Determine the (x, y) coordinate at the center of the cell enclosing the given text.  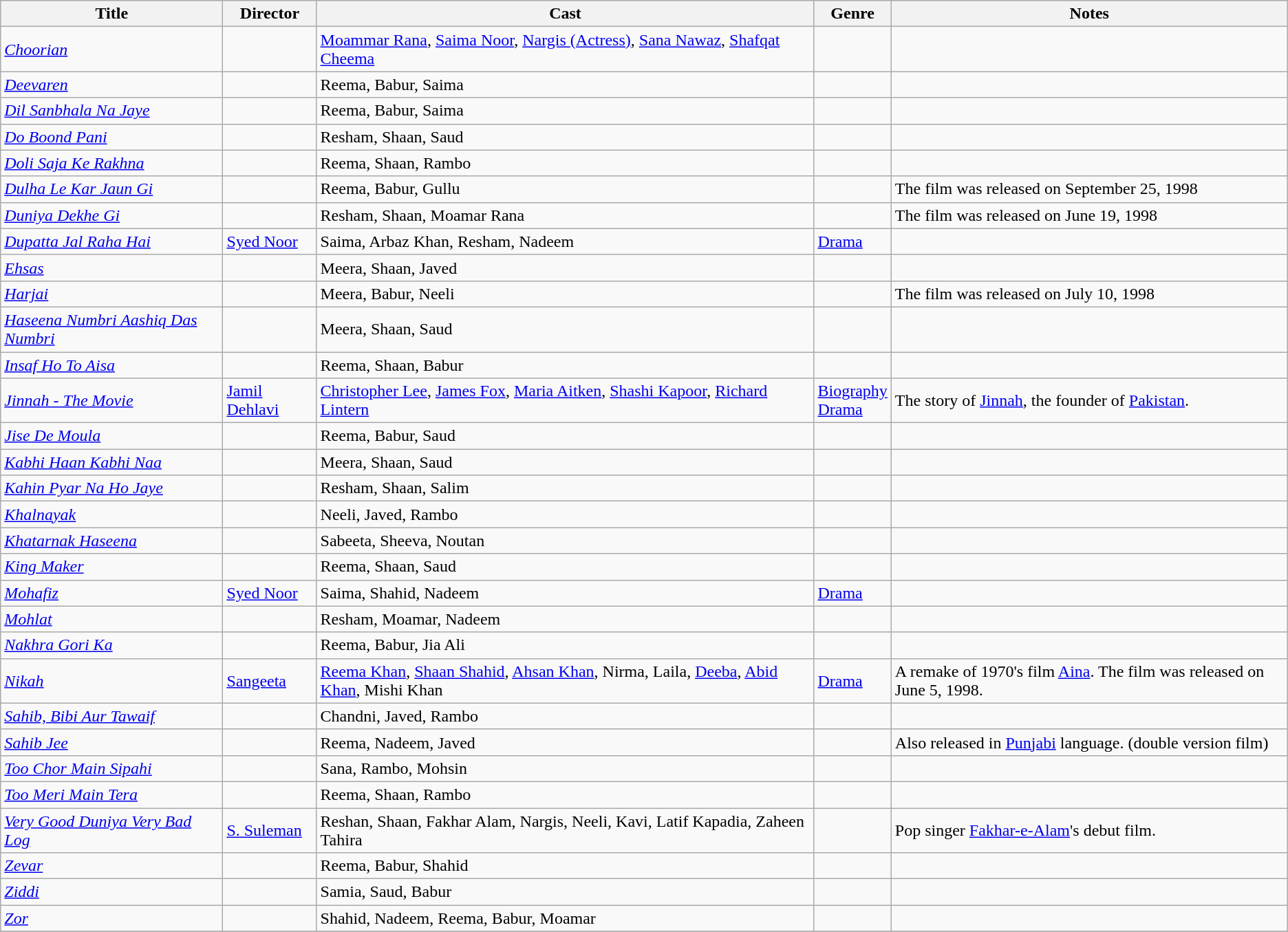
Resham, Shaan, Salim (566, 488)
Pop singer Fakhar-e-Alam's debut film. (1089, 830)
Kahin Pyar Na Ho Jaye (111, 488)
Jamil Dehlavi (270, 400)
Resham, Shaan, Moamar Rana (566, 215)
Dupatta Jal Raha Hai (111, 241)
Do Boond Pani (111, 137)
Nikah (111, 681)
Christopher Lee, James Fox, Maria Aitken, Shashi Kapoor, Richard Lintern (566, 400)
A remake of 1970's film Aina. The film was released on June 5, 1998. (1089, 681)
Zor (111, 918)
The story of Jinnah, the founder of Pakistan. (1089, 400)
Meera, Shaan, Javed (566, 268)
Haseena Numbri Aashiq Das Numbri (111, 329)
Dil Sanbhala Na Jaye (111, 111)
Resham, Shaan, Saud (566, 137)
Ehsas (111, 268)
Too Meri Main Tera (111, 794)
Doli Saja Ke Rakhna (111, 163)
Too Chor Main Sipahi (111, 768)
Mohlat (111, 619)
Meera, Babur, Neeli (566, 294)
Director (270, 14)
Reema, Babur, Gullu (566, 189)
Notes (1089, 14)
Ziddi (111, 892)
Sangeeta (270, 681)
Duniya Dekhe Gi (111, 215)
Deevaren (111, 85)
Neeli, Javed, Rambo (566, 514)
Cast (566, 14)
Reema, Shaan, Saud (566, 567)
Zevar (111, 866)
Jise De Moula (111, 436)
Moammar Rana, Saima Noor, Nargis (Actress), Sana Nawaz, Shafqat Cheema (566, 50)
The film was released on June 19, 1998 (1089, 215)
The film was released on July 10, 1998 (1089, 294)
Reema, Babur, Jia Ali (566, 645)
Kabhi Haan Kabhi Naa (111, 462)
Samia, Saud, Babur (566, 892)
Sana, Rambo, Mohsin (566, 768)
Title (111, 14)
Reema Khan, Shaan Shahid, Ahsan Khan, Nirma, Laila, Deeba, Abid Khan, Mishi Khan (566, 681)
Resham, Moamar, Nadeem (566, 619)
Sahib Jee (111, 742)
Dulha Le Kar Jaun Gi (111, 189)
Genre (852, 14)
Choorian (111, 50)
S. Suleman (270, 830)
Insaf Ho To Aisa (111, 365)
Sahib, Bibi Aur Tawaif (111, 716)
Reema, Babur, Shahid (566, 866)
King Maker (111, 567)
Harjai (111, 294)
The film was released on September 25, 1998 (1089, 189)
Nakhra Gori Ka (111, 645)
Khatarnak Haseena (111, 541)
Khalnayak (111, 514)
Mohafiz (111, 593)
Shahid, Nadeem, Reema, Babur, Moamar (566, 918)
Saima, Arbaz Khan, Resham, Nadeem (566, 241)
Biography Drama (852, 400)
Reema, Nadeem, Javed (566, 742)
Reema, Shaan, Babur (566, 365)
Also released in Punjabi language. (double version film) (1089, 742)
Reema, Babur, Saud (566, 436)
Reshan, Shaan, Fakhar Alam, Nargis, Neeli, Kavi, Latif Kapadia, Zaheen Tahira (566, 830)
Chandni, Javed, Rambo (566, 716)
Jinnah - The Movie (111, 400)
Very Good Duniya Very Bad Log (111, 830)
Sabeeta, Sheeva, Noutan (566, 541)
Saima, Shahid, Nadeem (566, 593)
